Return the [X, Y] coordinate for the center point of the cell that contains the specified text.  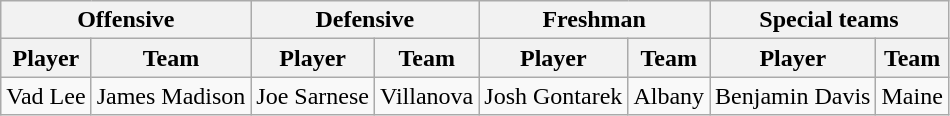
Villanova [427, 96]
James Madison [171, 96]
Josh Gontarek [554, 96]
Defensive [365, 20]
Maine [912, 96]
Benjamin Davis [793, 96]
Freshman [594, 20]
Offensive [126, 20]
Special teams [830, 20]
Albany [669, 96]
Vad Lee [46, 96]
Joe Sarnese [313, 96]
